Scan for the cell matching the given text and deliver its (X, Y) coordinate at center. 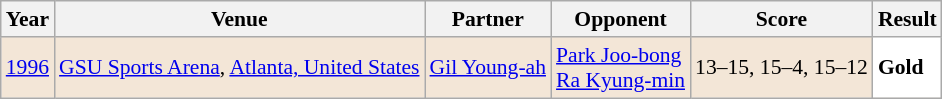
GSU Sports Arena, Atlanta, United States (239, 68)
Opponent (620, 19)
Venue (239, 19)
Score (782, 19)
Year (28, 19)
1996 (28, 68)
Gold (908, 68)
Gil Young-ah (488, 68)
13–15, 15–4, 15–12 (782, 68)
Park Joo-bong Ra Kyung-min (620, 68)
Partner (488, 19)
Result (908, 19)
